Search for the cell housing the specified text and yield its [X, Y] center coordinate. 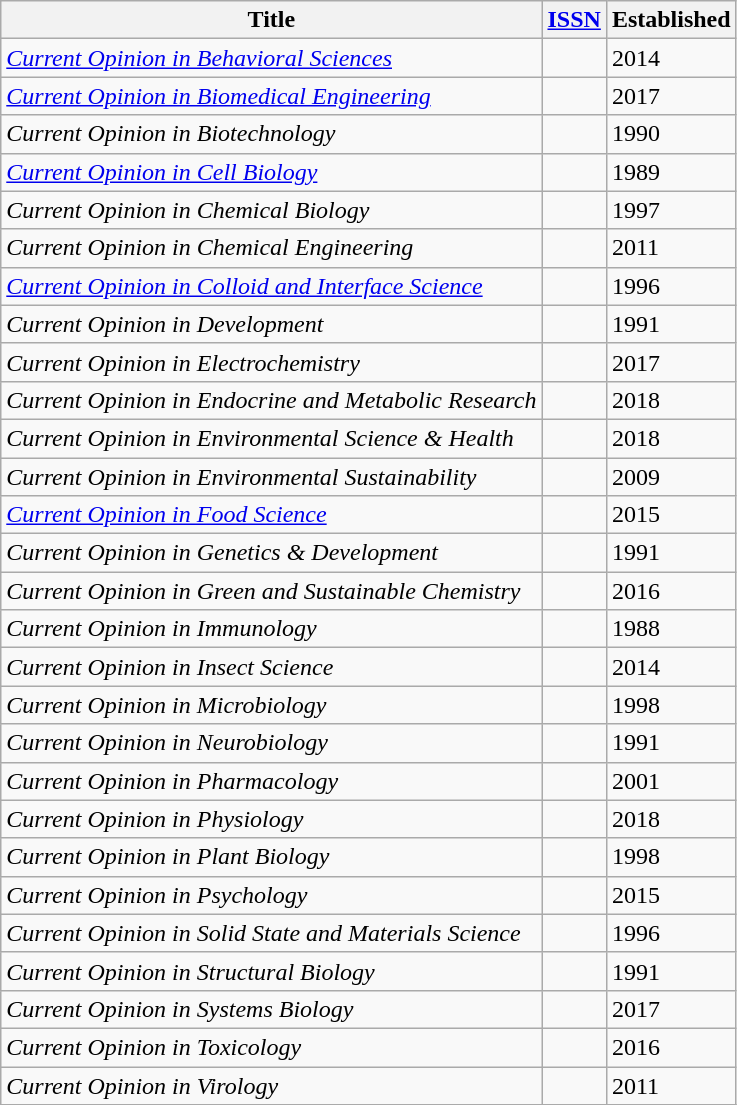
Established [671, 20]
Current Opinion in Physiology [272, 819]
Current Opinion in Solid State and Materials Science [272, 933]
Current Opinion in Psychology [272, 895]
2001 [671, 781]
Current Opinion in Plant Biology [272, 857]
1989 [671, 172]
Current Opinion in Cell Biology [272, 172]
Current Opinion in Chemical Biology [272, 210]
Current Opinion in Structural Biology [272, 971]
ISSN [574, 20]
Current Opinion in Immunology [272, 629]
Current Opinion in Virology [272, 1085]
Current Opinion in Pharmacology [272, 781]
Current Opinion in Development [272, 324]
2009 [671, 477]
Current Opinion in Electrochemistry [272, 362]
Current Opinion in Genetics & Development [272, 553]
Current Opinion in Environmental Sustainability [272, 477]
Current Opinion in Insect Science [272, 667]
1988 [671, 629]
Current Opinion in Systems Biology [272, 1009]
Current Opinion in Toxicology [272, 1047]
Current Opinion in Food Science [272, 515]
Current Opinion in Environmental Science & Health [272, 438]
Current Opinion in Biomedical Engineering [272, 96]
Current Opinion in Neurobiology [272, 743]
Current Opinion in Behavioral Sciences [272, 58]
Current Opinion in Endocrine and Metabolic Research [272, 400]
1990 [671, 134]
Current Opinion in Biotechnology [272, 134]
Current Opinion in Microbiology [272, 705]
1997 [671, 210]
Current Opinion in Chemical Engineering [272, 248]
Current Opinion in Colloid and Interface Science [272, 286]
Title [272, 20]
Current Opinion in Green and Sustainable Chemistry [272, 591]
